Locate the cell with the specified text and output its [x, y] center coordinate. 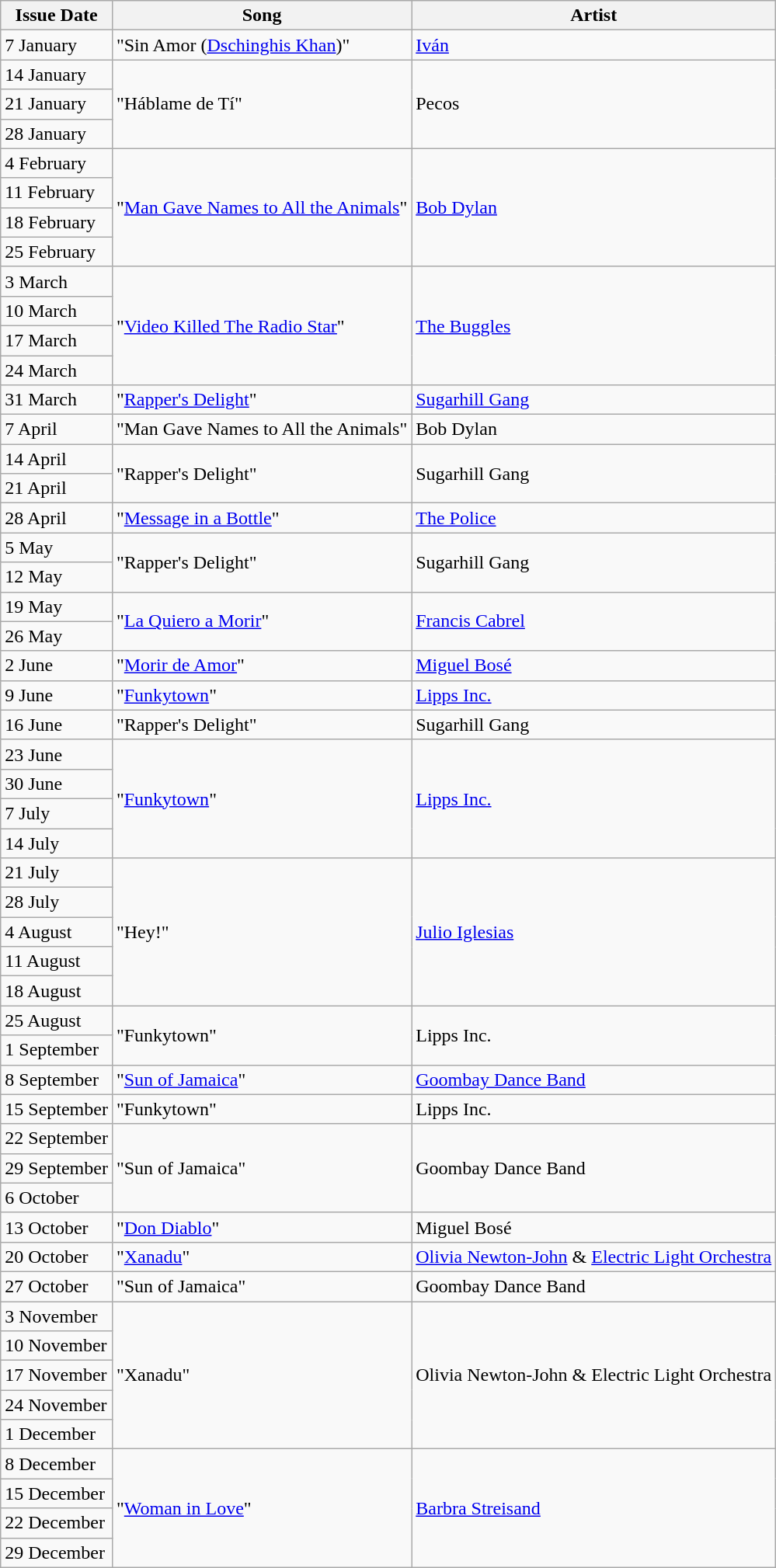
Artist [593, 16]
29 September [57, 1168]
7 April [57, 429]
The Buggles [593, 325]
21 January [57, 104]
10 November [57, 1346]
16 June [57, 725]
"Morir de Amor" [261, 666]
30 June [57, 784]
Song [261, 16]
14 April [57, 459]
"Woman in Love" [261, 1508]
12 May [57, 577]
24 March [57, 370]
14 July [57, 843]
24 November [57, 1405]
15 December [57, 1493]
23 June [57, 754]
20 October [57, 1257]
21 July [57, 873]
8 September [57, 1080]
The Police [593, 518]
"Don Diablo" [261, 1227]
7 January [57, 45]
3 March [57, 281]
26 May [57, 636]
1 September [57, 1050]
4 February [57, 163]
3 November [57, 1316]
29 December [57, 1552]
28 July [57, 902]
10 March [57, 311]
"Hey!" [261, 932]
28 April [57, 518]
28 January [57, 134]
"Video Killed The Radio Star" [261, 325]
Barbra Streisand [593, 1508]
18 February [57, 222]
5 May [57, 548]
Pecos [593, 104]
Issue Date [57, 16]
1 December [57, 1434]
18 August [57, 991]
25 February [57, 252]
17 November [57, 1375]
19 May [57, 607]
13 October [57, 1227]
11 August [57, 961]
9 June [57, 695]
4 August [57, 932]
Francis Cabrel [593, 621]
31 March [57, 400]
27 October [57, 1286]
8 December [57, 1464]
"Message in a Bottle" [261, 518]
"La Quiero a Morir" [261, 621]
22 September [57, 1139]
21 April [57, 488]
25 August [57, 1020]
15 September [57, 1109]
"Háblame de Tí" [261, 104]
6 October [57, 1198]
22 December [57, 1523]
Iván [593, 45]
7 July [57, 813]
11 February [57, 193]
17 March [57, 340]
2 June [57, 666]
Julio Iglesias [593, 932]
14 January [57, 75]
"Sin Amor (Dschinghis Khan)" [261, 45]
